Provide the (x, y) coordinate of the cell's center where the given text is located.  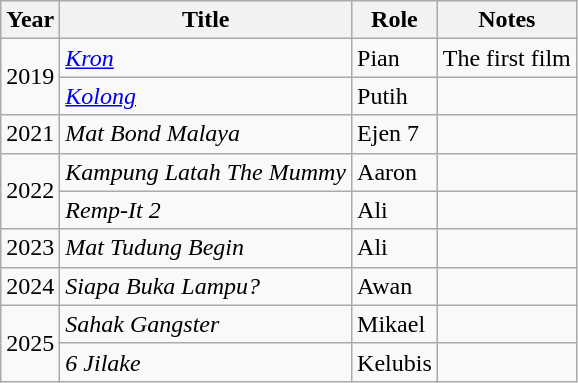
2023 (30, 248)
6 Jilake (206, 362)
Mat Bond Malaya (206, 134)
Kelubis (395, 362)
Putih (395, 96)
Role (395, 20)
Year (30, 20)
Siapa Buka Lampu? (206, 286)
Mikael (395, 324)
Sahak Gangster (206, 324)
Remp-It 2 (206, 210)
Notes (506, 20)
Kolong (206, 96)
Kron (206, 58)
Ejen 7 (395, 134)
Mat Tudung Begin (206, 248)
Title (206, 20)
2019 (30, 77)
Kampung Latah The Mummy (206, 172)
Awan (395, 286)
Pian (395, 58)
2022 (30, 191)
Aaron (395, 172)
The first film (506, 58)
2024 (30, 286)
2021 (30, 134)
2025 (30, 343)
